Extract the (x, y) coordinate from the center of the cell holding the provided text.  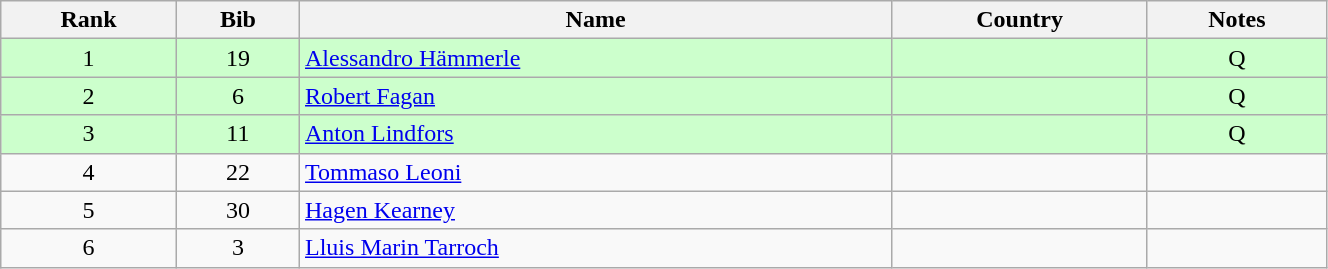
Alessandro Hämmerle (596, 58)
Lluis Marin Tarroch (596, 248)
Anton Lindfors (596, 134)
5 (89, 210)
4 (89, 172)
Notes (1236, 20)
Tommaso Leoni (596, 172)
Name (596, 20)
Country (1020, 20)
2 (89, 96)
Hagen Kearney (596, 210)
Robert Fagan (596, 96)
1 (89, 58)
19 (238, 58)
30 (238, 210)
11 (238, 134)
Bib (238, 20)
Rank (89, 20)
22 (238, 172)
